From the cell containing the given text, extract its center point as (x, y) coordinate. 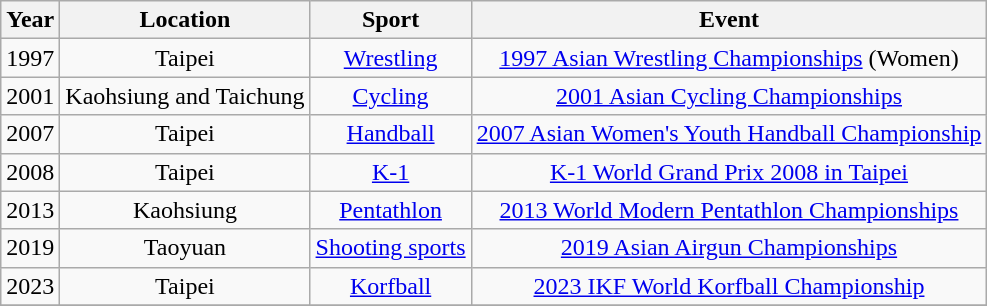
2007 Asian Women's Youth Handball Championship (729, 134)
K-1 (390, 172)
Cycling (390, 96)
2019 (30, 248)
1997 Asian Wrestling Championships (Women) (729, 58)
2023 IKF World Korfball Championship (729, 286)
2008 (30, 172)
Kaohsiung and Taichung (185, 96)
K-1 World Grand Prix 2008 in Taipei (729, 172)
Location (185, 20)
2013 (30, 210)
Pentathlon (390, 210)
2013 World Modern Pentathlon Championships (729, 210)
Shooting sports (390, 248)
2001 (30, 96)
Handball (390, 134)
Event (729, 20)
1997 (30, 58)
Taoyuan (185, 248)
Wrestling (390, 58)
Year (30, 20)
2007 (30, 134)
Korfball (390, 286)
2023 (30, 286)
Kaohsiung (185, 210)
2019 Asian Airgun Championships (729, 248)
2001 Asian Cycling Championships (729, 96)
Sport (390, 20)
